Scan for the cell matching the given text and deliver its (x, y) coordinate at center. 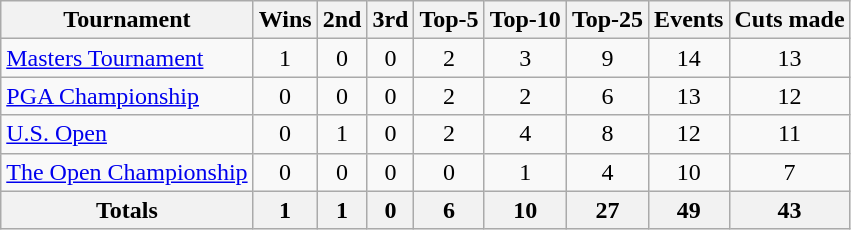
9 (607, 58)
Totals (127, 210)
Top-5 (449, 20)
3rd (390, 20)
The Open Championship (127, 172)
7 (790, 172)
U.S. Open (127, 134)
Cuts made (790, 20)
PGA Championship (127, 96)
Top-25 (607, 20)
Tournament (127, 20)
Masters Tournament (127, 58)
43 (790, 210)
27 (607, 210)
Top-10 (525, 20)
49 (689, 210)
2nd (342, 20)
14 (689, 58)
3 (525, 58)
11 (790, 134)
8 (607, 134)
Events (689, 20)
Wins (285, 20)
